Extract the (x, y) coordinate from the center of the cell holding the provided text.  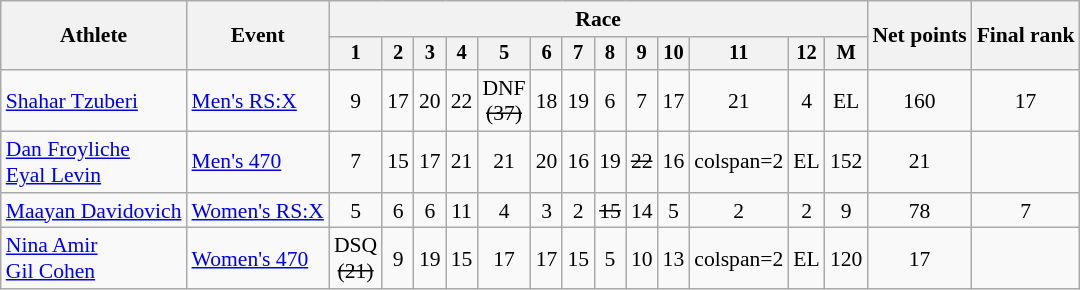
Men's 470 (258, 162)
160 (919, 100)
78 (919, 211)
Nina AmirGil Cohen (94, 258)
12 (806, 54)
Event (258, 36)
Final rank (1026, 36)
Athlete (94, 36)
Dan FroylicheEyal Levin (94, 162)
Net points (919, 36)
8 (610, 54)
M (846, 54)
Women's 470 (258, 258)
120 (846, 258)
1 (356, 54)
13 (674, 258)
Race (598, 19)
DSQ(21) (356, 258)
Men's RS:X (258, 100)
Maayan Davidovich (94, 211)
18 (547, 100)
DNF(37) (504, 100)
152 (846, 162)
Shahar Tzuberi (94, 100)
Women's RS:X (258, 211)
14 (642, 211)
